From the cell containing the given text, extract its center point as (X, Y) coordinate. 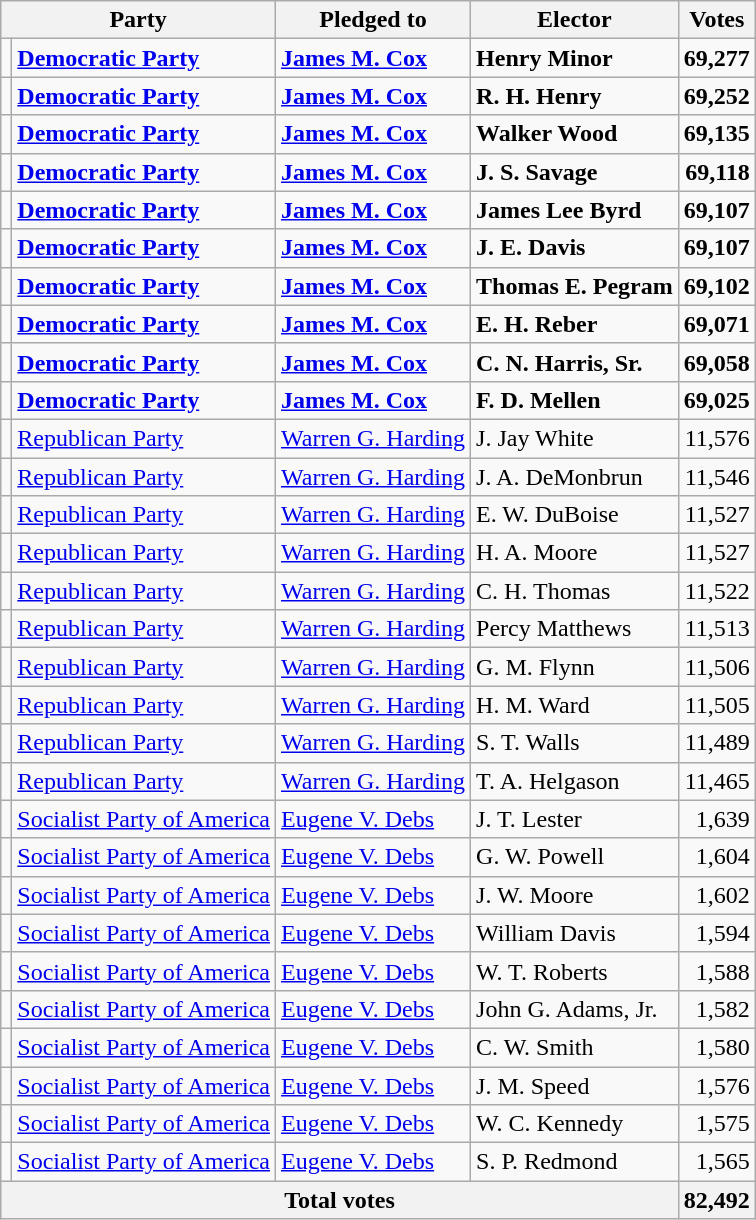
R. H. Henry (575, 96)
69,277 (716, 58)
82,492 (716, 1200)
1,575 (716, 1124)
11,505 (716, 705)
E. W. DuBoise (575, 515)
1,565 (716, 1162)
69,025 (716, 400)
J. W. Moore (575, 895)
C. N. Harris, Sr. (575, 362)
J. Jay White (575, 438)
F. D. Mellen (575, 400)
J. T. Lester (575, 819)
11,522 (716, 591)
H. M. Ward (575, 705)
J. S. Savage (575, 172)
1,580 (716, 1047)
1,602 (716, 895)
James Lee Byrd (575, 210)
1,639 (716, 819)
Party (138, 20)
Votes (716, 20)
C. H. Thomas (575, 591)
1,594 (716, 933)
E. H. Reber (575, 324)
T. A. Helgason (575, 781)
S. P. Redmond (575, 1162)
Percy Matthews (575, 629)
J. M. Speed (575, 1085)
11,576 (716, 438)
1,588 (716, 971)
Walker Wood (575, 134)
G. W. Powell (575, 857)
Pledged to (372, 20)
69,135 (716, 134)
11,513 (716, 629)
H. A. Moore (575, 553)
W. T. Roberts (575, 971)
W. C. Kennedy (575, 1124)
Total votes (340, 1200)
69,071 (716, 324)
1,582 (716, 1009)
Elector (575, 20)
1,576 (716, 1085)
69,118 (716, 172)
J. E. Davis (575, 248)
69,058 (716, 362)
69,102 (716, 286)
11,489 (716, 743)
69,252 (716, 96)
William Davis (575, 933)
Henry Minor (575, 58)
11,465 (716, 781)
John G. Adams, Jr. (575, 1009)
11,506 (716, 667)
S. T. Walls (575, 743)
11,546 (716, 477)
C. W. Smith (575, 1047)
J. A. DeMonbrun (575, 477)
1,604 (716, 857)
Thomas E. Pegram (575, 286)
G. M. Flynn (575, 667)
